Identify which cell holds the provided text, then report its [x, y] central coordinate. 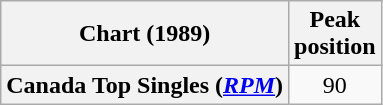
90 [335, 85]
Peakposition [335, 34]
Chart (1989) [145, 34]
Canada Top Singles (RPM) [145, 85]
